Output the (x, y) coordinate of the center of the cell containing the given text.  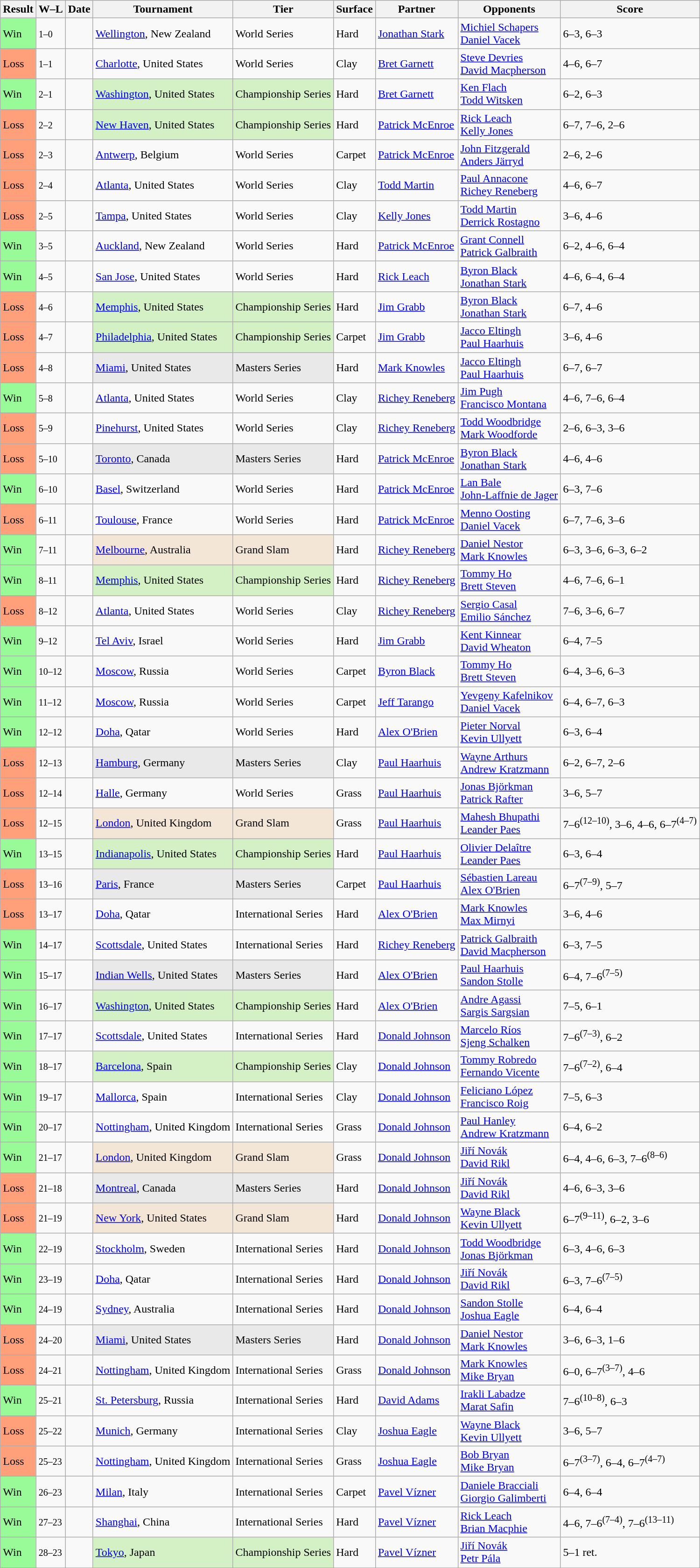
12–14 (50, 793)
6–3, 7–6 (630, 489)
Tournament (163, 9)
8–11 (50, 580)
Tampa, United States (163, 216)
22–19 (50, 1249)
2–2 (50, 124)
Opponents (509, 9)
4–6, 7–6, 6–4 (630, 398)
5–1 ret. (630, 1552)
14–17 (50, 945)
Pieter Norval Kevin Ullyett (509, 732)
Irakli Labadze Marat Safin (509, 1401)
24–21 (50, 1370)
Hamburg, Germany (163, 762)
Todd Woodbridge Jonas Björkman (509, 1249)
1–1 (50, 64)
Date (79, 9)
24–19 (50, 1309)
Lan Bale John-Laffnie de Jager (509, 489)
13–15 (50, 854)
Basel, Switzerland (163, 489)
17–17 (50, 1036)
New Haven, United States (163, 124)
28–23 (50, 1552)
3–6, 6–3, 1–6 (630, 1339)
9–12 (50, 641)
Philadelphia, United States (163, 337)
Result (18, 9)
6–7, 4–6 (630, 306)
Olivier Delaître Leander Paes (509, 854)
Sydney, Australia (163, 1309)
7–6(7–2), 6–4 (630, 1067)
Mark Knowles Mike Bryan (509, 1370)
26–23 (50, 1491)
Jeff Tarango (416, 701)
6–4, 4–6, 6–3, 7–6(8–6) (630, 1157)
6–4, 3–6, 6–3 (630, 671)
Todd Woodbridge Mark Woodforde (509, 429)
Paul Haarhuis Sandon Stolle (509, 975)
Byron Black (416, 671)
Grant Connell Patrick Galbraith (509, 246)
Wayne Arthurs Andrew Kratzmann (509, 762)
6–7, 6–7 (630, 367)
Mark Knowles (416, 367)
Daniele Bracciali Giorgio Galimberti (509, 1491)
12–15 (50, 823)
4–6 (50, 306)
6–3, 3–6, 6–3, 6–2 (630, 550)
Mahesh Bhupathi Leander Paes (509, 823)
Tokyo, Japan (163, 1552)
27–23 (50, 1522)
Rick Leach Brian Macphie (509, 1522)
Antwerp, Belgium (163, 155)
23–19 (50, 1278)
5–8 (50, 398)
2–6, 2–6 (630, 155)
6–11 (50, 519)
Jim Pugh Francisco Montana (509, 398)
6–4, 7–6(7–5) (630, 975)
Jiří Novák Petr Pála (509, 1552)
6–2, 6–3 (630, 94)
6–4, 6–7, 6–3 (630, 701)
21–19 (50, 1218)
4–5 (50, 276)
6–2, 6–7, 2–6 (630, 762)
Auckland, New Zealand (163, 246)
13–16 (50, 884)
18–17 (50, 1067)
John Fitzgerald Anders Järryd (509, 155)
Tommy Robredo Fernando Vicente (509, 1067)
Jonathan Stark (416, 34)
10–12 (50, 671)
6–4, 6–2 (630, 1127)
6–3, 4–6, 6–3 (630, 1249)
Menno Oosting Daniel Vacek (509, 519)
5–10 (50, 459)
Melbourne, Australia (163, 550)
2–1 (50, 94)
Score (630, 9)
David Adams (416, 1401)
6–2, 4–6, 6–4 (630, 246)
20–17 (50, 1127)
8–12 (50, 611)
Sébastien Lareau Alex O'Brien (509, 884)
New York, United States (163, 1218)
11–12 (50, 701)
Indian Wells, United States (163, 975)
Milan, Italy (163, 1491)
Paris, France (163, 884)
13–17 (50, 914)
2–5 (50, 216)
Indianapolis, United States (163, 854)
Ken Flach Todd Witsken (509, 94)
12–12 (50, 732)
Marcelo Ríos Sjeng Schalken (509, 1036)
7–6(7–3), 6–2 (630, 1036)
1–0 (50, 34)
Charlotte, United States (163, 64)
Halle, Germany (163, 793)
Paul Hanley Andrew Kratzmann (509, 1127)
24–20 (50, 1339)
Yevgeny Kafelnikov Daniel Vacek (509, 701)
Todd Martin Derrick Rostagno (509, 216)
Bob Bryan Mike Bryan (509, 1462)
2–3 (50, 155)
4–6, 7–6(7–4), 7–6(13–11) (630, 1522)
Andre Agassi Sargis Sargsian (509, 1006)
Barcelona, Spain (163, 1067)
7–6(10–8), 6–3 (630, 1401)
Mallorca, Spain (163, 1096)
4–8 (50, 367)
Surface (355, 9)
Munich, Germany (163, 1431)
Wellington, New Zealand (163, 34)
3–5 (50, 246)
15–17 (50, 975)
4–6, 4–6 (630, 459)
Jonas Björkman Patrick Rafter (509, 793)
4–7 (50, 337)
25–23 (50, 1462)
W–L (50, 9)
Pinehurst, United States (163, 429)
St. Petersburg, Russia (163, 1401)
12–13 (50, 762)
6–10 (50, 489)
Rick Leach Kelly Jones (509, 124)
7–6, 3–6, 6–7 (630, 611)
Steve Devries David Macpherson (509, 64)
6–7(9–11), 6–2, 3–6 (630, 1218)
Tier (283, 9)
Toronto, Canada (163, 459)
Michiel Schapers Daniel Vacek (509, 34)
Mark Knowles Max Mirnyi (509, 914)
Todd Martin (416, 185)
5–9 (50, 429)
6–3, 6–3 (630, 34)
Paul Annacone Richey Reneberg (509, 185)
Montreal, Canada (163, 1188)
7–6(12–10), 3–6, 4–6, 6–7(4–7) (630, 823)
4–6, 6–4, 6–4 (630, 276)
Stockholm, Sweden (163, 1249)
7–5, 6–3 (630, 1096)
4–6, 7–6, 6–1 (630, 580)
Kelly Jones (416, 216)
21–18 (50, 1188)
19–17 (50, 1096)
25–22 (50, 1431)
6–7(3–7), 6–4, 6–7(4–7) (630, 1462)
Shanghai, China (163, 1522)
Sergio Casal Emilio Sánchez (509, 611)
7–5, 6–1 (630, 1006)
Feliciano López Francisco Roig (509, 1096)
6–3, 7–6(7–5) (630, 1278)
6–7, 7–6, 3–6 (630, 519)
Patrick Galbraith David Macpherson (509, 945)
Tel Aviv, Israel (163, 641)
6–7(7–9), 5–7 (630, 884)
2–4 (50, 185)
4–6, 6–3, 3–6 (630, 1188)
Rick Leach (416, 276)
Partner (416, 9)
Kent Kinnear David Wheaton (509, 641)
San Jose, United States (163, 276)
25–21 (50, 1401)
16–17 (50, 1006)
6–7, 7–6, 2–6 (630, 124)
6–3, 7–5 (630, 945)
6–0, 6–7(3–7), 4–6 (630, 1370)
Toulouse, France (163, 519)
6–4, 7–5 (630, 641)
Sandon Stolle Joshua Eagle (509, 1309)
2–6, 6–3, 3–6 (630, 429)
7–11 (50, 550)
21–17 (50, 1157)
